Scan for the cell matching the given text and deliver its (X, Y) coordinate at center. 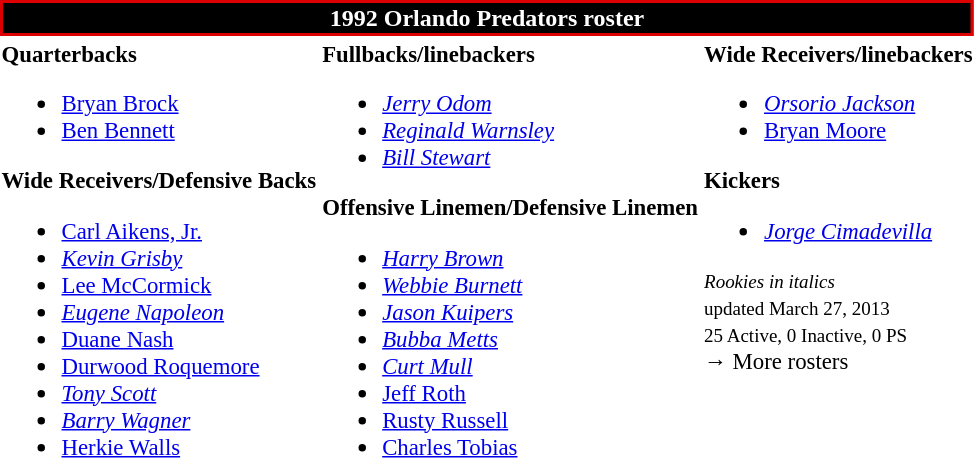
1992 Orlando Predators roster (487, 18)
